Identify which cell holds the provided text, then report its [x, y] central coordinate. 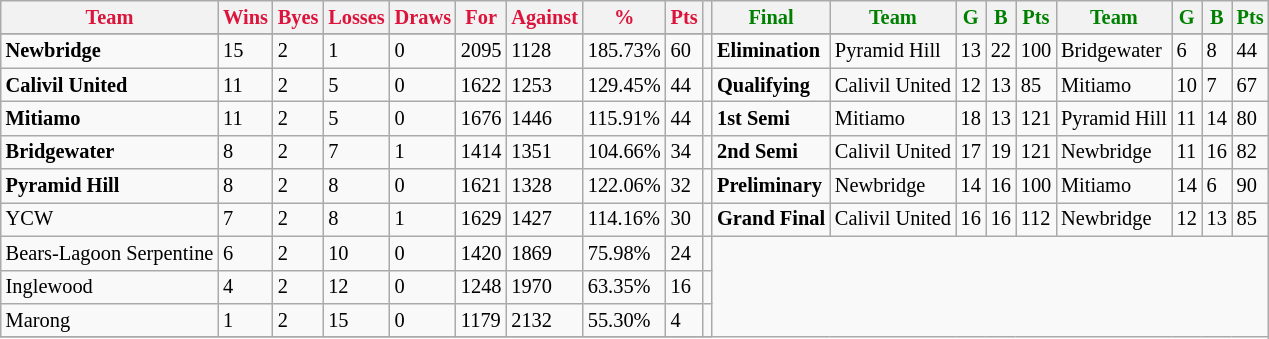
19 [1001, 152]
1427 [544, 219]
114.16% [624, 219]
18 [971, 118]
34 [684, 152]
1420 [481, 253]
YCW [110, 219]
1179 [481, 320]
1351 [544, 152]
1446 [544, 118]
Losses [356, 17]
Inglewood [110, 287]
1869 [544, 253]
1414 [481, 152]
30 [684, 219]
17 [971, 152]
2095 [481, 51]
185.73% [624, 51]
For [481, 17]
75.98% [624, 253]
115.91% [624, 118]
1676 [481, 118]
% [624, 17]
1st Semi [771, 118]
Qualifying [771, 85]
1248 [481, 287]
Elimination [771, 51]
2nd Semi [771, 152]
Wins [246, 17]
1629 [481, 219]
129.45% [624, 85]
112 [1036, 219]
82 [1250, 152]
1253 [544, 85]
Marong [110, 320]
1970 [544, 287]
1128 [544, 51]
60 [684, 51]
Against [544, 17]
122.06% [624, 186]
63.35% [624, 287]
1622 [481, 85]
Preliminary [771, 186]
Draws [423, 17]
Final [771, 17]
Grand Final [771, 219]
Byes [298, 17]
22 [1001, 51]
32 [684, 186]
2132 [544, 320]
90 [1250, 186]
104.66% [624, 152]
67 [1250, 85]
Bears-Lagoon Serpentine [110, 253]
1328 [544, 186]
55.30% [624, 320]
24 [684, 253]
80 [1250, 118]
1621 [481, 186]
